Determine the [X, Y] coordinate at the center of the cell enclosing the given text.  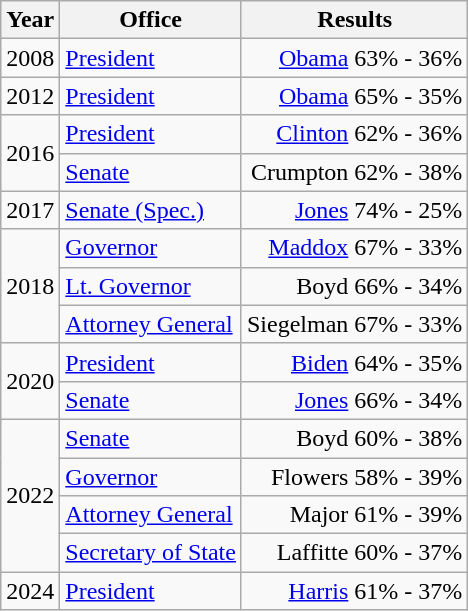
Secretary of State [151, 553]
Maddox 67% - 33% [354, 248]
2017 [30, 210]
Year [30, 20]
Flowers 58% - 39% [354, 477]
2020 [30, 381]
Senate (Spec.) [151, 210]
Boyd 60% - 38% [354, 438]
Crumpton 62% - 38% [354, 172]
Laffitte 60% - 37% [354, 553]
Obama 65% - 35% [354, 96]
Major 61% - 39% [354, 515]
Harris 61% - 37% [354, 591]
Lt. Governor [151, 286]
Boyd 66% - 34% [354, 286]
Jones 66% - 34% [354, 400]
Jones 74% - 25% [354, 210]
2024 [30, 591]
Clinton 62% - 36% [354, 134]
Results [354, 20]
2022 [30, 495]
2016 [30, 153]
Obama 63% - 36% [354, 58]
2018 [30, 286]
2012 [30, 96]
Siegelman 67% - 33% [354, 324]
2008 [30, 58]
Biden 64% - 35% [354, 362]
Office [151, 20]
